Locate the cell with the specified text and output its [X, Y] center coordinate. 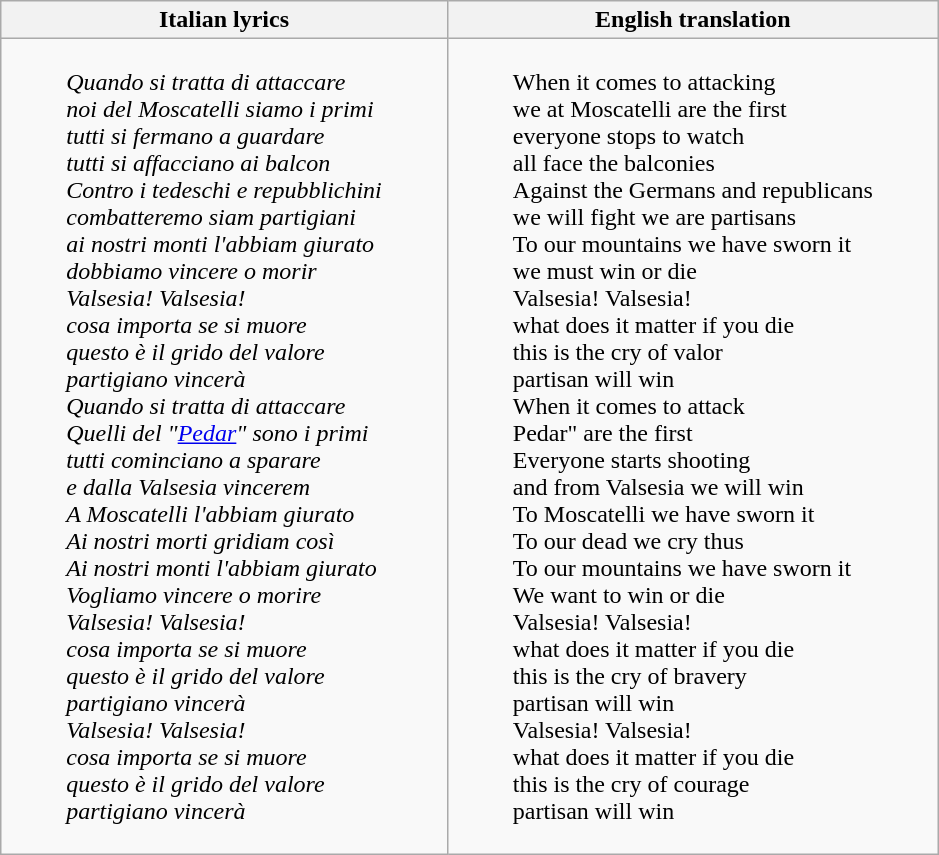
Italian lyrics [224, 20]
English translation [692, 20]
